Output the [X, Y] coordinate of the center of the cell containing the given text.  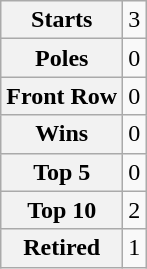
Wins [62, 134]
Poles [62, 58]
Retired [62, 248]
Starts [62, 20]
Top 10 [62, 210]
Front Row [62, 96]
1 [134, 248]
2 [134, 210]
Top 5 [62, 172]
3 [134, 20]
